Output the (x, y) coordinate of the center of the cell containing the given text.  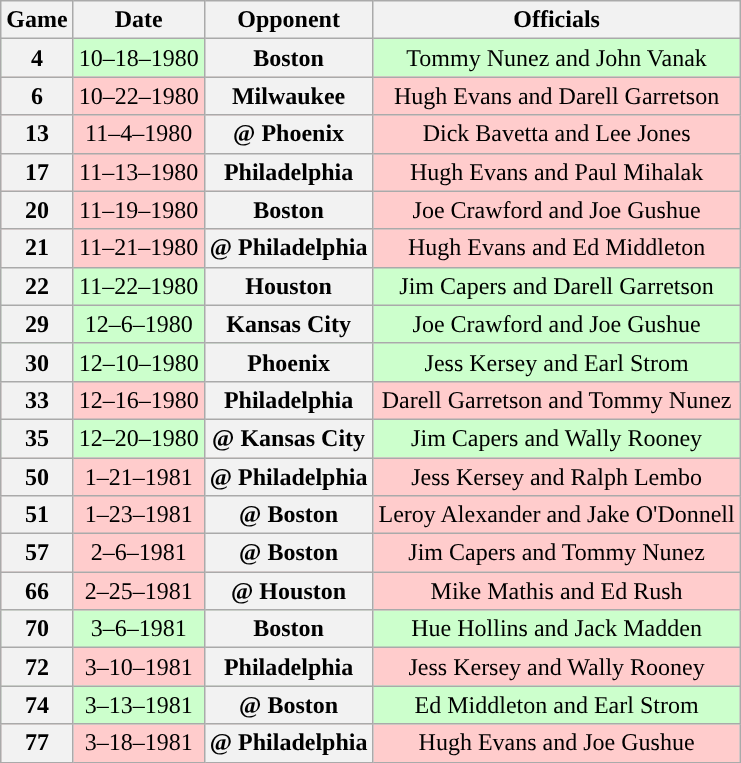
Hugh Evans and Joe Gushue (556, 743)
3–6–1981 (138, 629)
Opponent (288, 20)
Officials (556, 20)
@ Phoenix (288, 134)
12–16–1980 (138, 400)
Mike Mathis and Ed Rush (556, 591)
77 (37, 743)
Jim Capers and Tommy Nunez (556, 553)
50 (37, 477)
66 (37, 591)
1–23–1981 (138, 515)
@ Kansas City (288, 438)
11–21–1980 (138, 248)
10–22–1980 (138, 96)
35 (37, 438)
Houston (288, 286)
Jim Capers and Wally Rooney (556, 438)
29 (37, 324)
Darell Garretson and Tommy Nunez (556, 400)
10–18–1980 (138, 58)
70 (37, 629)
Leroy Alexander and Jake O'Donnell (556, 515)
13 (37, 134)
Hugh Evans and Paul Mihalak (556, 172)
Ed Middleton and Earl Strom (556, 705)
6 (37, 96)
Kansas City (288, 324)
22 (37, 286)
Jess Kersey and Ralph Lembo (556, 477)
Jim Capers and Darell Garretson (556, 286)
Jess Kersey and Wally Rooney (556, 667)
Tommy Nunez and John Vanak (556, 58)
3–13–1981 (138, 705)
3–10–1981 (138, 667)
11–19–1980 (138, 210)
Dick Bavetta and Lee Jones (556, 134)
Date (138, 20)
17 (37, 172)
72 (37, 667)
3–18–1981 (138, 743)
74 (37, 705)
30 (37, 362)
Hue Hollins and Jack Madden (556, 629)
11–4–1980 (138, 134)
2–25–1981 (138, 591)
12–20–1980 (138, 438)
1–21–1981 (138, 477)
51 (37, 515)
4 (37, 58)
@ Houston (288, 591)
21 (37, 248)
Phoenix (288, 362)
11–13–1980 (138, 172)
2–6–1981 (138, 553)
Milwaukee (288, 96)
57 (37, 553)
11–22–1980 (138, 286)
12–10–1980 (138, 362)
Game (37, 20)
Hugh Evans and Darell Garretson (556, 96)
Hugh Evans and Ed Middleton (556, 248)
33 (37, 400)
20 (37, 210)
12–6–1980 (138, 324)
Jess Kersey and Earl Strom (556, 362)
